Search for the cell housing the specified text and yield its (x, y) center coordinate. 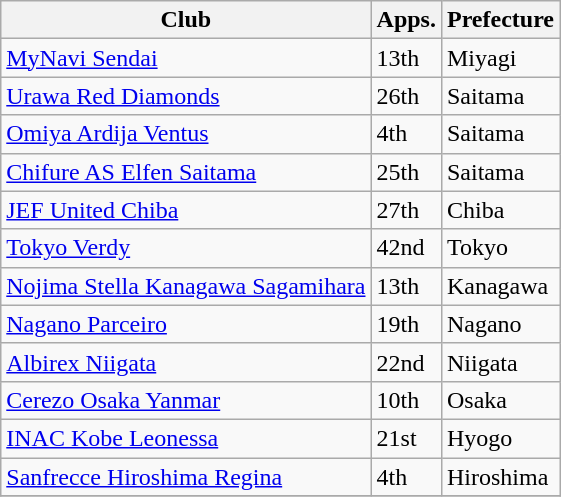
Hyogo (500, 438)
26th (406, 96)
Apps. (406, 20)
INAC Kobe Leonessa (186, 438)
Niigata (500, 362)
Cerezo Osaka Yanmar (186, 400)
Prefecture (500, 20)
Chiba (500, 210)
10th (406, 400)
Club (186, 20)
19th (406, 324)
21st (406, 438)
Chifure AS Elfen Saitama (186, 172)
22nd (406, 362)
25th (406, 172)
Tokyo Verdy (186, 248)
Hiroshima (500, 477)
Urawa Red Diamonds (186, 96)
42nd (406, 248)
Kanagawa (500, 286)
JEF United Chiba (186, 210)
Omiya Ardija Ventus (186, 134)
Sanfrecce Hiroshima Regina (186, 477)
Nojima Stella Kanagawa Sagamihara (186, 286)
Nagano Parceiro (186, 324)
Miyagi (500, 58)
Osaka (500, 400)
Tokyo (500, 248)
Nagano (500, 324)
27th (406, 210)
Albirex Niigata (186, 362)
MyNavi Sendai (186, 58)
